Identify which cell holds the provided text, then report its [x, y] central coordinate. 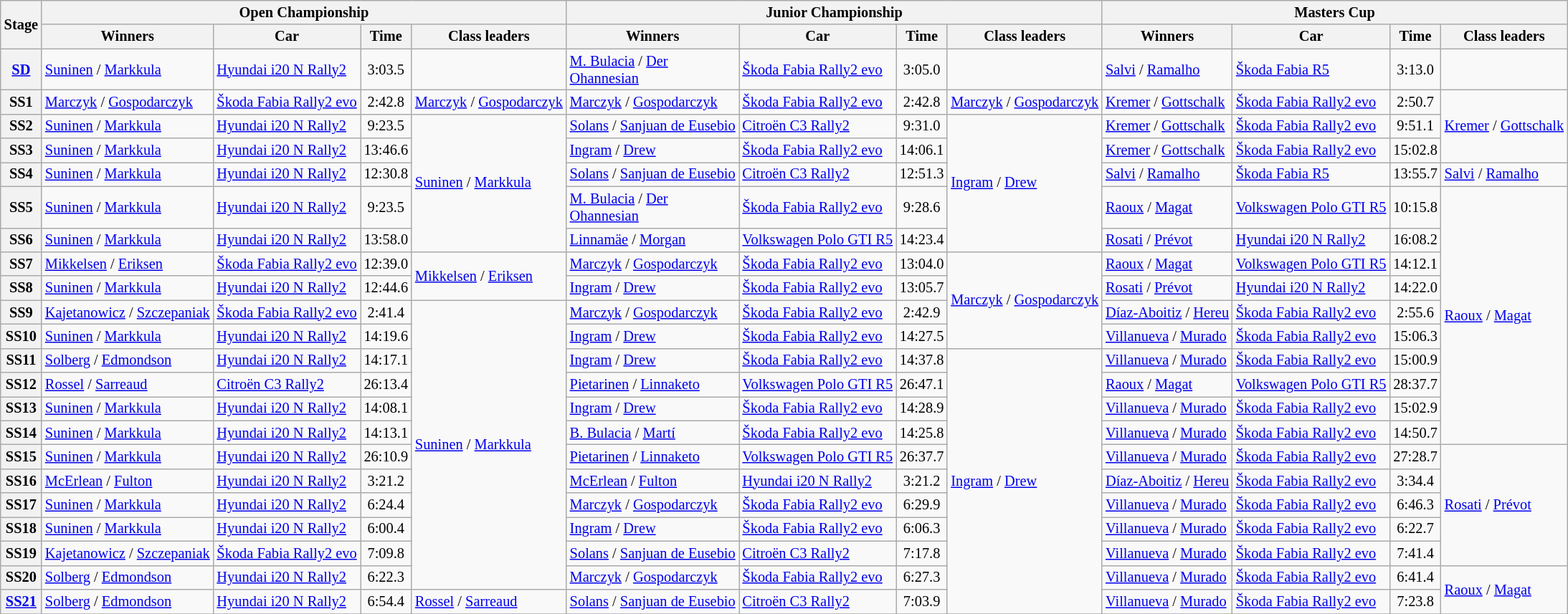
B. Bulacia / Martí [652, 433]
Linnamäe / Morgan [652, 240]
6:46.3 [1415, 505]
15:00.9 [1415, 360]
Junior Championship [835, 12]
14:17.1 [386, 360]
2:50.7 [1415, 102]
3:03.5 [386, 69]
SS5 [22, 207]
SS6 [22, 240]
SS12 [22, 385]
28:37.7 [1415, 385]
7:41.4 [1415, 553]
14:06.1 [922, 150]
6:22.3 [386, 577]
SS1 [22, 102]
14:28.9 [922, 408]
SS14 [22, 433]
15:02.9 [1415, 408]
SS13 [22, 408]
Masters Cup [1335, 12]
SS4 [22, 174]
SS7 [22, 264]
6:29.9 [922, 505]
SD [22, 69]
6:54.4 [386, 601]
7:17.8 [922, 553]
26:47.1 [922, 385]
6:06.3 [922, 529]
6:00.4 [386, 529]
3:05.0 [922, 69]
SS19 [22, 553]
12:51.3 [922, 174]
14:23.4 [922, 240]
14:22.0 [1415, 288]
14:37.8 [922, 360]
6:27.3 [922, 577]
12:44.6 [386, 288]
14:25.8 [922, 433]
3:34.4 [1415, 481]
9:28.6 [922, 207]
Stage [22, 24]
SS2 [22, 126]
13:05.7 [922, 288]
2:55.6 [1415, 312]
SS20 [22, 577]
SS15 [22, 456]
SS17 [22, 505]
13:46.6 [386, 150]
SS16 [22, 481]
12:39.0 [386, 264]
13:04.0 [922, 264]
15:02.8 [1415, 150]
26:13.4 [386, 385]
26:37.7 [922, 456]
14:13.1 [386, 433]
14:12.1 [1415, 264]
15:06.3 [1415, 336]
10:15.8 [1415, 207]
SS10 [22, 336]
7:23.8 [1415, 601]
Open Championship [304, 12]
2:42.9 [922, 312]
SS8 [22, 288]
14:19.6 [386, 336]
14:08.1 [386, 408]
12:30.8 [386, 174]
6:41.4 [1415, 577]
SS21 [22, 601]
7:03.9 [922, 601]
SS9 [22, 312]
6:24.4 [386, 505]
26:10.9 [386, 456]
14:50.7 [1415, 433]
9:51.1 [1415, 126]
SS11 [22, 360]
SS3 [22, 150]
16:08.2 [1415, 240]
9:31.0 [922, 126]
3:13.0 [1415, 69]
13:55.7 [1415, 174]
7:09.8 [386, 553]
13:58.0 [386, 240]
SS18 [22, 529]
27:28.7 [1415, 456]
6:22.7 [1415, 529]
14:27.5 [922, 336]
2:41.4 [386, 312]
